Return the [X, Y] coordinate for the center point of the cell that contains the specified text.  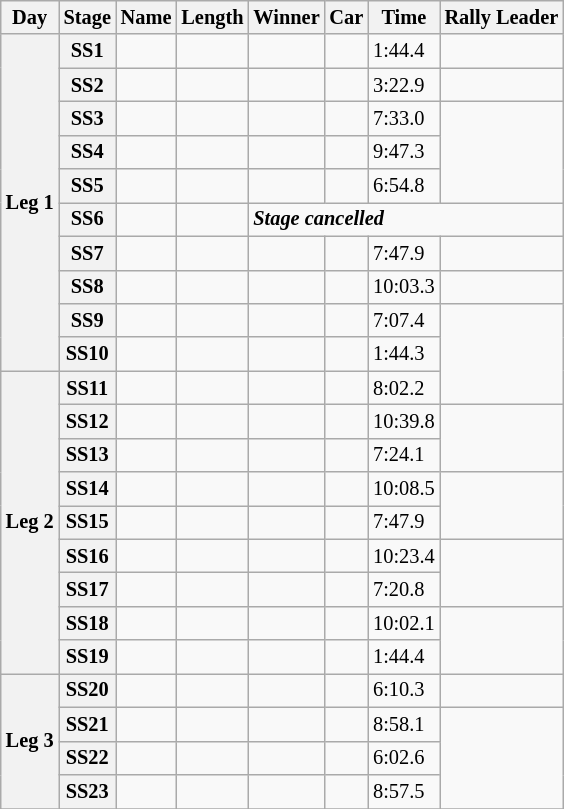
Stage [88, 17]
SS8 [88, 287]
Leg 1 [30, 202]
SS6 [88, 219]
6:02.6 [404, 758]
6:10.3 [404, 690]
6:54.8 [404, 186]
7:07.4 [404, 320]
Winner [286, 17]
SS17 [88, 589]
SS22 [88, 758]
SS7 [88, 253]
7:20.8 [404, 589]
SS14 [88, 489]
Car [347, 17]
Length [212, 17]
Time [404, 17]
10:23.4 [404, 556]
SS10 [88, 354]
SS3 [88, 118]
SS1 [88, 51]
Day [30, 17]
SS4 [88, 152]
SS15 [88, 522]
1:44.3 [404, 354]
SS5 [88, 186]
8:57.5 [404, 791]
SS2 [88, 85]
SS9 [88, 320]
10:03.3 [404, 287]
10:02.1 [404, 623]
Name [146, 17]
8:58.1 [404, 724]
9:47.3 [404, 152]
SS12 [88, 421]
7:24.1 [404, 455]
Leg 2 [30, 522]
SS16 [88, 556]
10:08.5 [404, 489]
SS23 [88, 791]
10:39.8 [404, 421]
7:33.0 [404, 118]
Rally Leader [502, 17]
Leg 3 [30, 740]
8:02.2 [404, 388]
SS18 [88, 623]
SS13 [88, 455]
SS21 [88, 724]
SS19 [88, 657]
Stage cancelled [406, 219]
3:22.9 [404, 85]
SS11 [88, 388]
SS20 [88, 690]
